Return the (x, y) coordinate for the center point of the cell that contains the specified text.  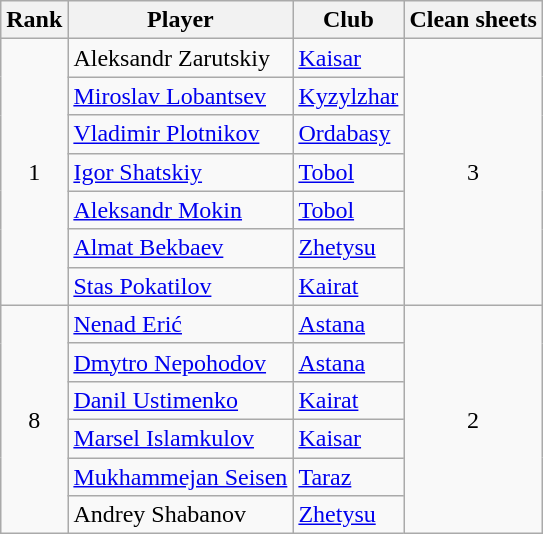
Clean sheets (473, 20)
8 (34, 419)
Danil Ustimenko (180, 400)
Ordabasy (348, 134)
Marsel Islamkulov (180, 438)
Player (180, 20)
Stas Pokatilov (180, 286)
Dmytro Nepohodov (180, 362)
3 (473, 172)
Vladimir Plotnikov (180, 134)
Nenad Erić (180, 324)
Taraz (348, 477)
Almat Bekbaev (180, 248)
Club (348, 20)
Igor Shatskiy (180, 172)
Andrey Shabanov (180, 515)
Aleksandr Zarutskiy (180, 58)
Aleksandr Mokin (180, 210)
1 (34, 172)
Mukhammejan Seisen (180, 477)
Miroslav Lobantsev (180, 96)
2 (473, 419)
Rank (34, 20)
Kyzylzhar (348, 96)
